Scan for the cell matching the given text and deliver its (x, y) coordinate at center. 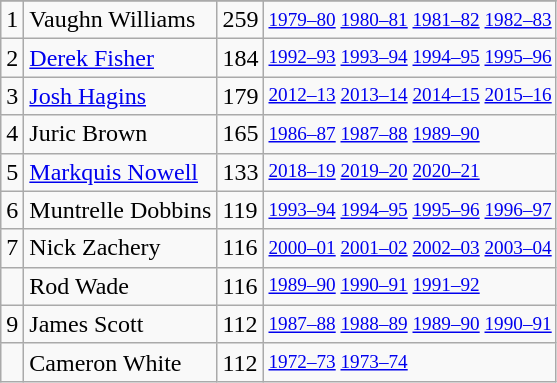
259 (240, 20)
1986–87 1987–88 1989–90 (410, 134)
1993–94 1994–95 1995–96 1996–97 (410, 210)
179 (240, 96)
2 (12, 58)
5 (12, 172)
Markquis Nowell (120, 172)
James Scott (120, 324)
Derek Fisher (120, 58)
184 (240, 58)
1972–73 1973–74 (410, 362)
Rod Wade (120, 286)
119 (240, 210)
1989–90 1990–91 1991–92 (410, 286)
2018–19 2019–20 2020–21 (410, 172)
1 (12, 20)
3 (12, 96)
1992–93 1993–94 1994–95 1995–96 (410, 58)
7 (12, 248)
2012–13 2013–14 2014–15 2015–16 (410, 96)
165 (240, 134)
Juric Brown (120, 134)
Vaughn Williams (120, 20)
Josh Hagins (120, 96)
133 (240, 172)
9 (12, 324)
1979–80 1980–81 1981–82 1982–83 (410, 20)
Cameron White (120, 362)
1987–88 1988–89 1989–90 1990–91 (410, 324)
6 (12, 210)
Nick Zachery (120, 248)
4 (12, 134)
Muntrelle Dobbins (120, 210)
2000–01 2001–02 2002–03 2003–04 (410, 248)
